Pinpoint the cell where the given text exists, returning its [X, Y] midpoint coordinate. 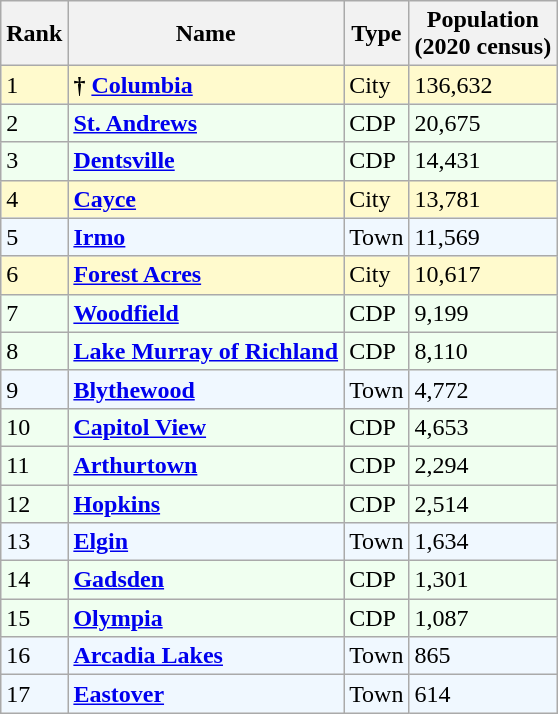
4,653 [483, 427]
Lake Murray of Richland [206, 351]
2 [34, 123]
Name [206, 34]
14,431 [483, 161]
865 [483, 656]
4,772 [483, 389]
Capitol View [206, 427]
2,514 [483, 503]
17 [34, 694]
Cayce [206, 199]
11 [34, 465]
Woodfield [206, 313]
11,569 [483, 237]
8,110 [483, 351]
5 [34, 237]
10 [34, 427]
Irmo [206, 237]
Blythewood [206, 389]
Dentsville [206, 161]
Olympia [206, 618]
8 [34, 351]
Elgin [206, 542]
1 [34, 85]
2,294 [483, 465]
136,632 [483, 85]
7 [34, 313]
Eastover [206, 694]
1,301 [483, 580]
13,781 [483, 199]
St. Andrews [206, 123]
Rank [34, 34]
10,617 [483, 275]
Gadsden [206, 580]
9 [34, 389]
15 [34, 618]
20,675 [483, 123]
Hopkins [206, 503]
16 [34, 656]
6 [34, 275]
Arthurtown [206, 465]
Arcadia Lakes [206, 656]
3 [34, 161]
Type [376, 34]
14 [34, 580]
614 [483, 694]
Forest Acres [206, 275]
9,199 [483, 313]
4 [34, 199]
1,634 [483, 542]
12 [34, 503]
† Columbia [206, 85]
Population(2020 census) [483, 34]
13 [34, 542]
1,087 [483, 618]
